Search for the cell housing the specified text and yield its [X, Y] center coordinate. 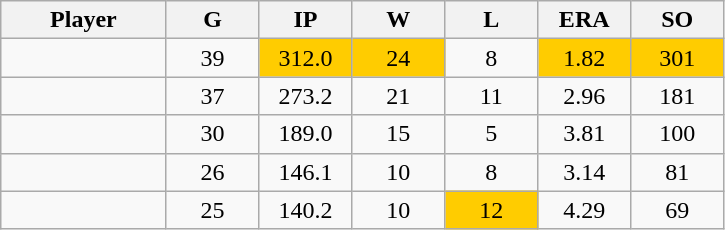
25 [212, 210]
G [212, 20]
IP [306, 20]
15 [398, 134]
L [492, 20]
81 [678, 172]
3.14 [584, 172]
21 [398, 96]
ERA [584, 20]
37 [212, 96]
39 [212, 58]
273.2 [306, 96]
5 [492, 134]
SO [678, 20]
12 [492, 210]
4.29 [584, 210]
301 [678, 58]
189.0 [306, 134]
W [398, 20]
312.0 [306, 58]
1.82 [584, 58]
30 [212, 134]
100 [678, 134]
69 [678, 210]
Player [84, 20]
146.1 [306, 172]
3.81 [584, 134]
26 [212, 172]
24 [398, 58]
11 [492, 96]
2.96 [584, 96]
181 [678, 96]
140.2 [306, 210]
